Search for the cell housing the specified text and yield its [X, Y] center coordinate. 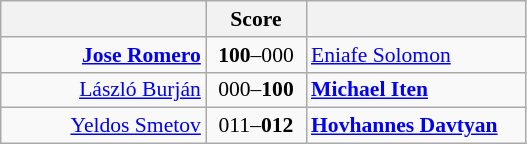
Yeldos Smetov [104, 126]
Score [256, 19]
Eniafe Solomon [416, 55]
László Burján [104, 90]
100–000 [256, 55]
Hovhannes Davtyan [416, 126]
Jose Romero [104, 55]
011–012 [256, 126]
000–100 [256, 90]
Michael Iten [416, 90]
